From the cell containing the given text, extract its center point as [x, y] coordinate. 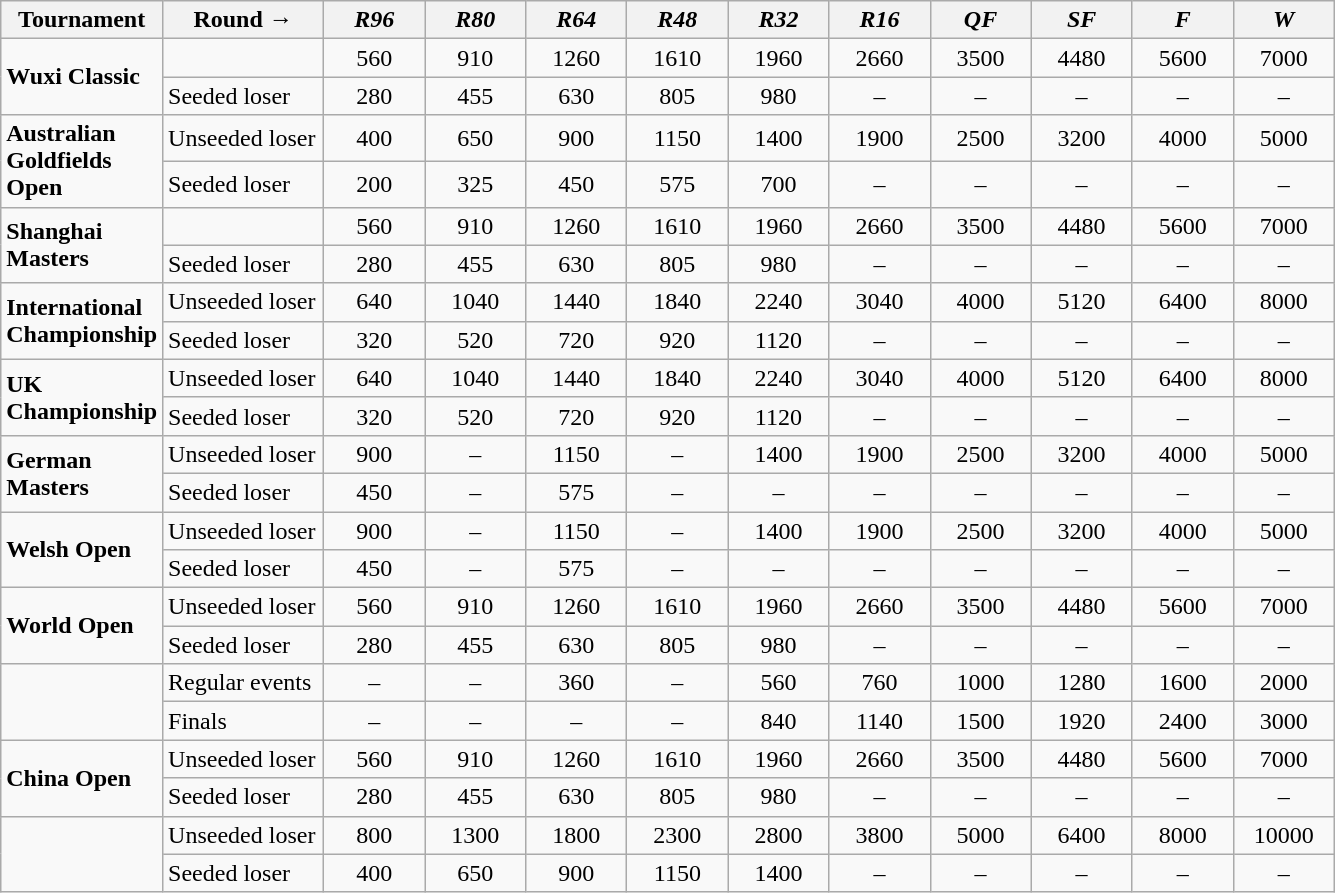
3800 [880, 835]
2300 [678, 835]
800 [374, 835]
2800 [778, 835]
3000 [1284, 721]
UK Championship [82, 397]
SF [1082, 20]
F [1182, 20]
Wuxi Classic [82, 77]
1140 [880, 721]
Tournament [82, 20]
R64 [576, 20]
World Open [82, 626]
1000 [980, 683]
1500 [980, 721]
Regular events [244, 683]
760 [880, 683]
2000 [1284, 683]
R80 [476, 20]
1300 [476, 835]
China Open [82, 778]
Finals [244, 721]
German Masters [82, 473]
W [1284, 20]
1800 [576, 835]
Australian Goldfields Open [82, 161]
1920 [1082, 721]
Round → [244, 20]
R96 [374, 20]
325 [476, 184]
Shanghai Masters [82, 245]
Welsh Open [82, 550]
1280 [1082, 683]
International Championship [82, 321]
700 [778, 184]
2400 [1182, 721]
R48 [678, 20]
10000 [1284, 835]
360 [576, 683]
R16 [880, 20]
840 [778, 721]
QF [980, 20]
R32 [778, 20]
1600 [1182, 683]
200 [374, 184]
